Determine the (x, y) coordinate at the center of the cell enclosing the given text.  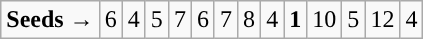
12 (382, 20)
1 (296, 20)
10 (324, 20)
Seeds → (50, 20)
8 (250, 20)
